Capture the cell that displays the provided text and extract its (x, y) central coordinate. 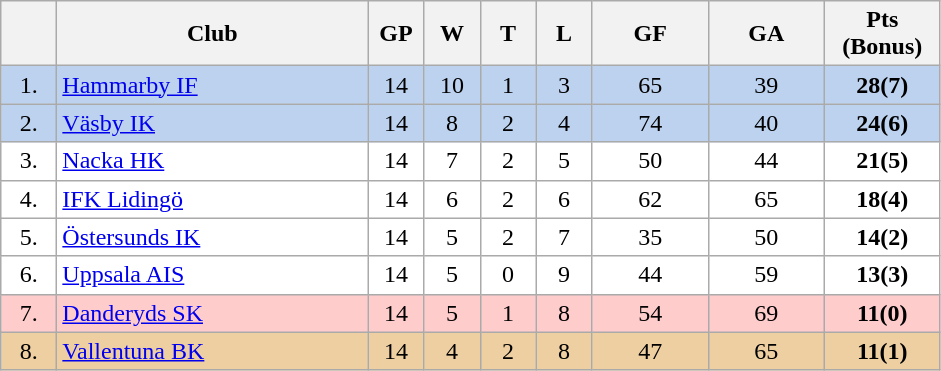
11(0) (882, 313)
Östersunds IK (212, 237)
0 (508, 275)
69 (766, 313)
Pts (Bonus) (882, 34)
Vallentuna BK (212, 351)
59 (766, 275)
GA (766, 34)
Club (212, 34)
1. (29, 85)
74 (650, 123)
9 (564, 275)
L (564, 34)
3 (564, 85)
11(1) (882, 351)
54 (650, 313)
39 (766, 85)
7. (29, 313)
GP (396, 34)
14(2) (882, 237)
W (452, 34)
13(3) (882, 275)
T (508, 34)
10 (452, 85)
6. (29, 275)
18(4) (882, 199)
35 (650, 237)
8. (29, 351)
Hammarby IF (212, 85)
40 (766, 123)
IFK Lidingö (212, 199)
4. (29, 199)
28(7) (882, 85)
2. (29, 123)
GF (650, 34)
21(5) (882, 161)
Danderyds SK (212, 313)
24(6) (882, 123)
5. (29, 237)
3. (29, 161)
Uppsala AIS (212, 275)
47 (650, 351)
62 (650, 199)
Väsby IK (212, 123)
Nacka HK (212, 161)
